From the cell containing the given text, extract its center point as [x, y] coordinate. 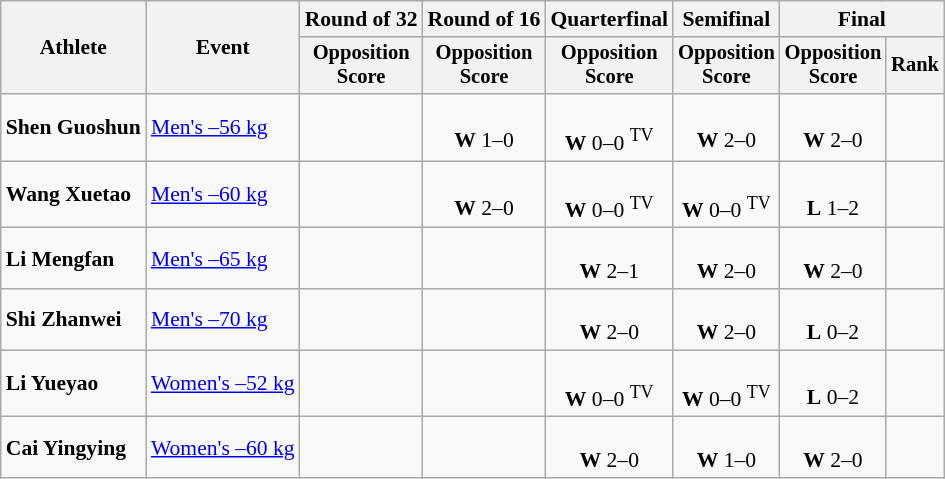
Men's –60 kg [223, 194]
Rank [915, 66]
Shi Zhanwei [74, 320]
Wang Xuetao [74, 194]
L 1–2 [834, 194]
Shen Guoshun [74, 128]
Semifinal [726, 19]
Cai Yingying [74, 448]
Men's –56 kg [223, 128]
Round of 32 [362, 19]
Athlete [74, 48]
Li Yueyao [74, 384]
Quarterfinal [609, 19]
Final [862, 19]
W 2–1 [609, 258]
Women's –52 kg [223, 384]
Women's –60 kg [223, 448]
Li Mengfan [74, 258]
Round of 16 [484, 19]
Men's –65 kg [223, 258]
Event [223, 48]
Men's –70 kg [223, 320]
